For the text-containing cell, return its midpoint in (x, y) coordinate format. 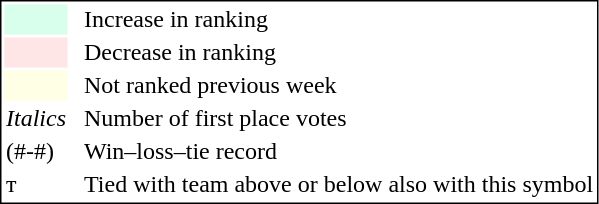
Number of first place votes (338, 119)
Increase in ranking (338, 19)
Tied with team above or below also with this symbol (338, 185)
Italics (36, 119)
т (36, 185)
(#-#) (36, 151)
Decrease in ranking (338, 53)
Not ranked previous week (338, 85)
Win–loss–tie record (338, 151)
